Return the (X, Y) coordinate for the center point of the cell that contains the specified text.  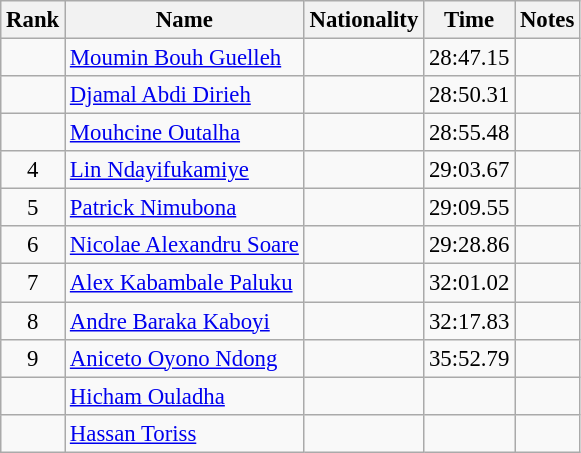
Hassan Toriss (185, 433)
29:03.67 (470, 170)
Hicham Ouladha (185, 396)
35:52.79 (470, 358)
Aniceto Oyono Ndong (185, 358)
Rank (33, 20)
32:01.02 (470, 283)
Nicolae Alexandru Soare (185, 245)
28:47.15 (470, 58)
8 (33, 321)
Time (470, 20)
29:28.86 (470, 245)
Notes (548, 20)
6 (33, 245)
Djamal Abdi Dirieh (185, 95)
Lin Ndayifukamiye (185, 170)
28:50.31 (470, 95)
4 (33, 170)
Mouhcine Outalha (185, 133)
5 (33, 208)
32:17.83 (470, 321)
7 (33, 283)
29:09.55 (470, 208)
Moumin Bouh Guelleh (185, 58)
9 (33, 358)
28:55.48 (470, 133)
Andre Baraka Kaboyi (185, 321)
Alex Kabambale Paluku (185, 283)
Patrick Nimubona (185, 208)
Name (185, 20)
Nationality (364, 20)
